Detect which cell encompasses the target text, then output its [x, y] center coordinate. 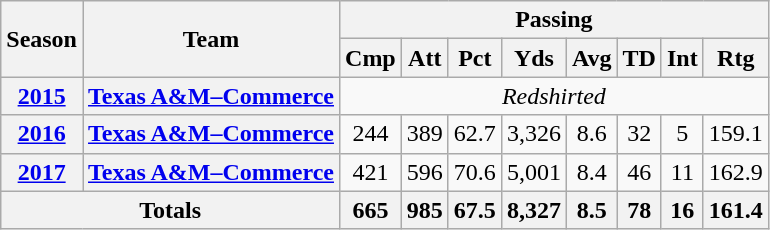
TD [639, 58]
Team [210, 39]
2016 [42, 134]
159.1 [736, 134]
2015 [42, 96]
389 [424, 134]
5,001 [534, 172]
Rtg [736, 58]
421 [371, 172]
Season [42, 39]
Yds [534, 58]
665 [371, 210]
Att [424, 58]
46 [639, 172]
8,327 [534, 210]
Avg [592, 58]
2017 [42, 172]
8.5 [592, 210]
Passing [554, 20]
161.4 [736, 210]
162.9 [736, 172]
11 [682, 172]
5 [682, 134]
3,326 [534, 134]
32 [639, 134]
8.4 [592, 172]
8.6 [592, 134]
596 [424, 172]
16 [682, 210]
62.7 [474, 134]
244 [371, 134]
67.5 [474, 210]
70.6 [474, 172]
Cmp [371, 58]
Totals [170, 210]
78 [639, 210]
Redshirted [554, 96]
Pct [474, 58]
985 [424, 210]
Int [682, 58]
